Determine the [x, y] coordinate at the center of the cell enclosing the given text.  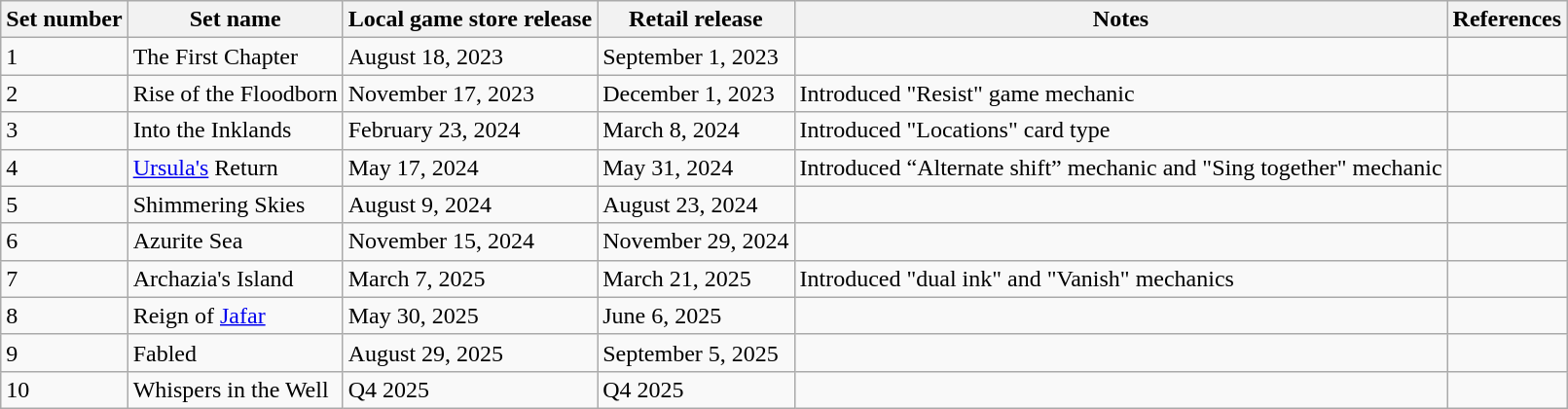
September 1, 2023 [696, 56]
May 17, 2024 [469, 167]
7 [64, 279]
Fabled [236, 353]
Into the Inklands [236, 130]
June 6, 2025 [696, 316]
3 [64, 130]
Set number [64, 19]
December 1, 2023 [696, 93]
February 23, 2024 [469, 130]
Whispers in the Well [236, 390]
9 [64, 353]
Azurite Sea [236, 242]
Introduced "Locations" card type [1121, 130]
Introduced "dual ink" and "Vanish" mechanics [1121, 279]
8 [64, 316]
Rise of the Floodborn [236, 93]
August 23, 2024 [696, 204]
August 18, 2023 [469, 56]
Retail release [696, 19]
May 30, 2025 [469, 316]
November 15, 2024 [469, 242]
Notes [1121, 19]
Archazia's Island [236, 279]
4 [64, 167]
March 21, 2025 [696, 279]
March 8, 2024 [696, 130]
November 29, 2024 [696, 242]
Shimmering Skies [236, 204]
Reign of Jafar [236, 316]
References [1507, 19]
August 9, 2024 [469, 204]
Introduced "Resist" game mechanic [1121, 93]
2 [64, 93]
September 5, 2025 [696, 353]
1 [64, 56]
5 [64, 204]
Set name [236, 19]
Introduced “Alternate shift” mechanic and "Sing together" mechanic [1121, 167]
August 29, 2025 [469, 353]
The First Chapter [236, 56]
May 31, 2024 [696, 167]
November 17, 2023 [469, 93]
6 [64, 242]
Ursula's Return [236, 167]
March 7, 2025 [469, 279]
10 [64, 390]
Local game store release [469, 19]
